From the cell containing the given text, extract its center point as [X, Y] coordinate. 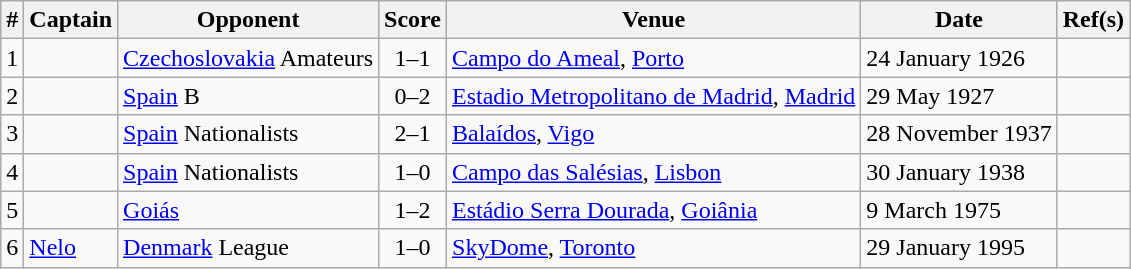
2–1 [413, 134]
2 [12, 96]
Czechoslovakia Amateurs [248, 58]
29 January 1995 [959, 248]
4 [12, 172]
9 March 1975 [959, 210]
3 [12, 134]
# [12, 20]
Campo das Salésias, Lisbon [654, 172]
30 January 1938 [959, 172]
6 [12, 248]
Date [959, 20]
1–2 [413, 210]
29 May 1927 [959, 96]
Opponent [248, 20]
Nelo [71, 248]
28 November 1937 [959, 134]
Estádio Serra Dourada, Goiânia [654, 210]
Score [413, 20]
Captain [71, 20]
Ref(s) [1093, 20]
Campo do Ameal, Porto [654, 58]
Goiás [248, 210]
Venue [654, 20]
24 January 1926 [959, 58]
0–2 [413, 96]
1 [12, 58]
SkyDome, Toronto [654, 248]
Balaídos, Vigo [654, 134]
5 [12, 210]
1–1 [413, 58]
Denmark League [248, 248]
Spain B [248, 96]
Estadio Metropolitano de Madrid, Madrid [654, 96]
